Search for the cell housing the specified text and yield its [X, Y] center coordinate. 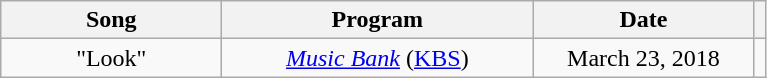
March 23, 2018 [644, 58]
"Look" [112, 58]
Music Bank (KBS) [378, 58]
Date [644, 20]
Song [112, 20]
Program [378, 20]
